Capture the cell that displays the provided text and extract its (X, Y) central coordinate. 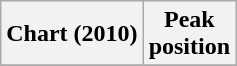
Peakposition (189, 34)
Chart (2010) (72, 34)
